Find where the given text appears and provide that cell's center as [X, Y] coordinate. 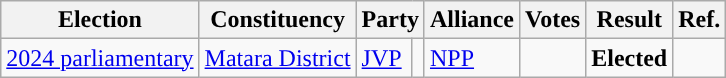
Matara District [278, 58]
Ref. [700, 20]
Party [390, 20]
NPP [472, 58]
Votes [553, 20]
Elected [630, 58]
JVP [384, 58]
Alliance [472, 20]
Constituency [278, 20]
Election [100, 20]
2024 parliamentary [100, 58]
Result [630, 20]
